Find where the given text appears and provide that cell's center as [x, y] coordinate. 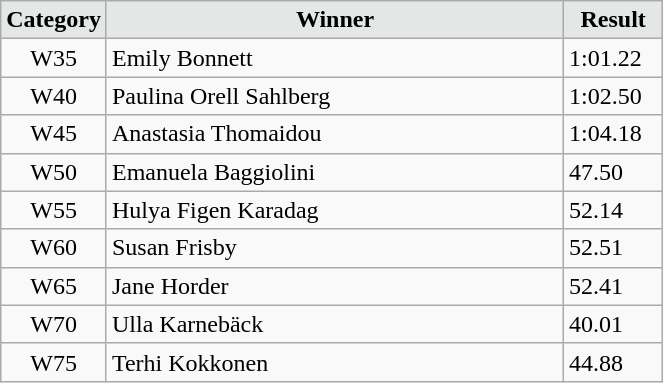
Winner [334, 20]
Result [614, 20]
Anastasia Thomaidou [334, 134]
W50 [54, 172]
Jane Horder [334, 286]
W35 [54, 58]
W40 [54, 96]
Susan Frisby [334, 248]
47.50 [614, 172]
52.51 [614, 248]
W60 [54, 248]
W45 [54, 134]
Category [54, 20]
Terhi Kokkonen [334, 362]
52.41 [614, 286]
Hulya Figen Karadag [334, 210]
Ulla Karnebäck [334, 324]
Emanuela Baggiolini [334, 172]
1:02.50 [614, 96]
W65 [54, 286]
1:01.22 [614, 58]
Paulina Orell Sahlberg [334, 96]
W55 [54, 210]
Emily Bonnett [334, 58]
40.01 [614, 324]
1:04.18 [614, 134]
W70 [54, 324]
W75 [54, 362]
44.88 [614, 362]
52.14 [614, 210]
